Provide the (X, Y) coordinate of the cell's center where the given text is located.  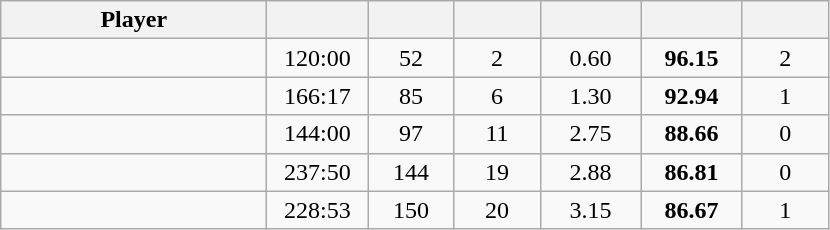
1.30 (590, 96)
52 (411, 58)
144 (411, 172)
85 (411, 96)
228:53 (318, 210)
97 (411, 134)
144:00 (318, 134)
Player (134, 20)
237:50 (318, 172)
2.75 (590, 134)
2.88 (590, 172)
20 (497, 210)
11 (497, 134)
0.60 (590, 58)
86.67 (692, 210)
88.66 (692, 134)
6 (497, 96)
166:17 (318, 96)
19 (497, 172)
150 (411, 210)
120:00 (318, 58)
92.94 (692, 96)
86.81 (692, 172)
96.15 (692, 58)
3.15 (590, 210)
